Locate the cell with the specified text and output its [X, Y] center coordinate. 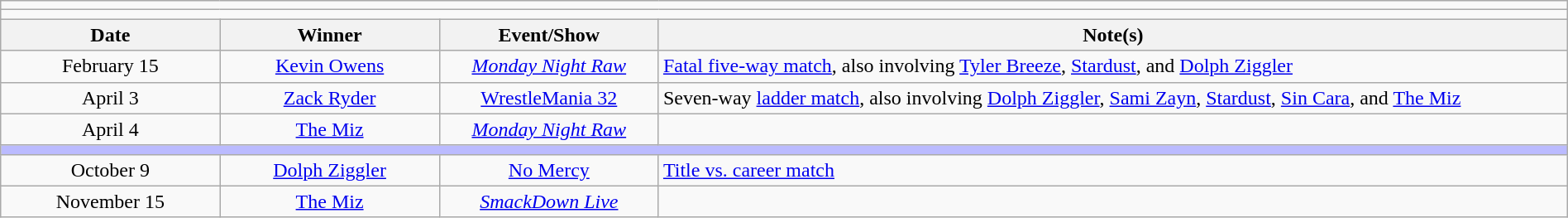
Event/Show [549, 35]
October 9 [111, 170]
November 15 [111, 201]
Zack Ryder [329, 98]
Winner [329, 35]
WrestleMania 32 [549, 98]
April 3 [111, 98]
Fatal five-way match, also involving Tyler Breeze, Stardust, and Dolph Ziggler [1113, 66]
Title vs. career match [1113, 170]
April 4 [111, 129]
Date [111, 35]
SmackDown Live [549, 201]
Note(s) [1113, 35]
Dolph Ziggler [329, 170]
February 15 [111, 66]
Kevin Owens [329, 66]
Seven-way ladder match, also involving Dolph Ziggler, Sami Zayn, Stardust, Sin Cara, and The Miz [1113, 98]
No Mercy [549, 170]
